Search for the cell housing the specified text and yield its [X, Y] center coordinate. 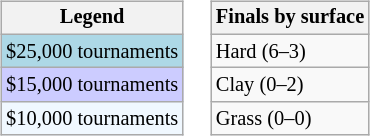
Legend [92, 18]
Clay (0–2) [290, 85]
$10,000 tournaments [92, 119]
Finals by surface [290, 18]
Hard (6–3) [290, 51]
$25,000 tournaments [92, 51]
Grass (0–0) [290, 119]
$15,000 tournaments [92, 85]
